Detect which cell encompasses the target text, then output its [X, Y] center coordinate. 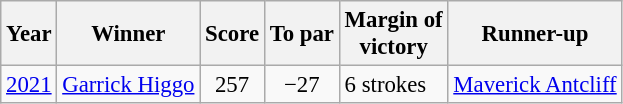
Year [29, 34]
257 [232, 85]
6 strokes [394, 85]
2021 [29, 85]
Margin ofvictory [394, 34]
Garrick Higgo [128, 85]
To par [302, 34]
Score [232, 34]
−27 [302, 85]
Runner-up [535, 34]
Maverick Antcliff [535, 85]
Winner [128, 34]
